Locate the cell with the specified text and output its (x, y) center coordinate. 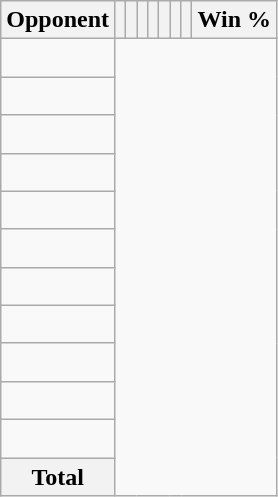
Win % (234, 20)
Total (58, 477)
Opponent (58, 20)
